Search for the cell housing the specified text and yield its (x, y) center coordinate. 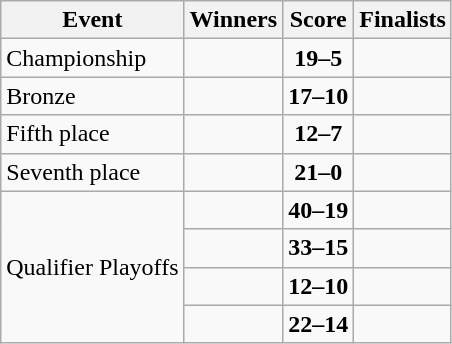
Championship (92, 58)
21–0 (318, 172)
33–15 (318, 248)
Event (92, 20)
Bronze (92, 96)
12–7 (318, 134)
Qualifier Playoffs (92, 267)
Winners (234, 20)
17–10 (318, 96)
Finalists (403, 20)
Fifth place (92, 134)
Seventh place (92, 172)
Score (318, 20)
19–5 (318, 58)
40–19 (318, 210)
12–10 (318, 286)
22–14 (318, 324)
